From the cell containing the given text, extract its center point as (x, y) coordinate. 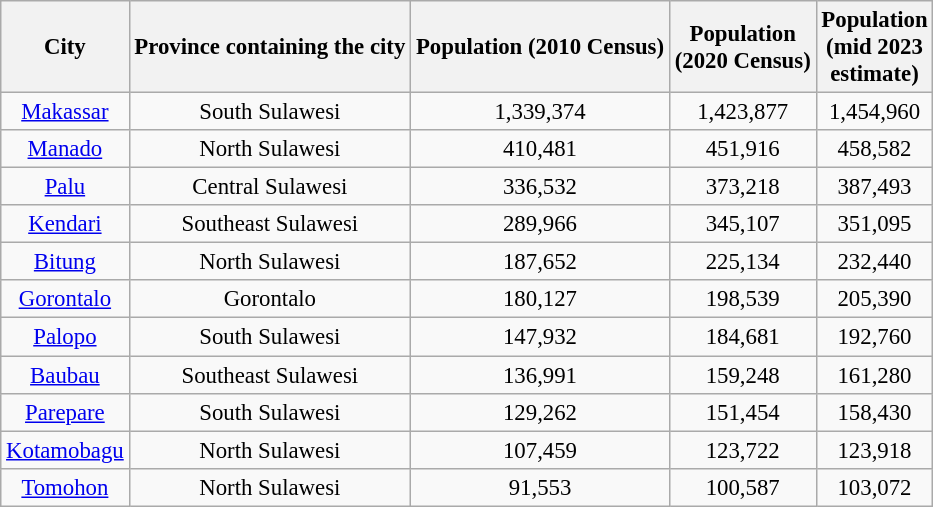
Kotamobagu (65, 450)
City (65, 47)
289,966 (540, 224)
136,991 (540, 375)
147,932 (540, 337)
180,127 (540, 299)
Kendari (65, 224)
187,652 (540, 262)
Makassar (65, 112)
351,095 (874, 224)
123,722 (742, 450)
1,339,374 (540, 112)
Palu (65, 187)
198,539 (742, 299)
387,493 (874, 187)
458,582 (874, 149)
232,440 (874, 262)
Population (2010 Census) (540, 47)
103,072 (874, 487)
Tomohon (65, 487)
151,454 (742, 412)
192,760 (874, 337)
1,423,877 (742, 112)
159,248 (742, 375)
1,454,960 (874, 112)
Central Sulawesi (270, 187)
184,681 (742, 337)
Bitung (65, 262)
91,553 (540, 487)
Parepare (65, 412)
205,390 (874, 299)
373,218 (742, 187)
161,280 (874, 375)
123,918 (874, 450)
Manado (65, 149)
129,262 (540, 412)
225,134 (742, 262)
410,481 (540, 149)
Palopo (65, 337)
Population(2020 Census) (742, 47)
Baubau (65, 375)
158,430 (874, 412)
345,107 (742, 224)
451,916 (742, 149)
Province containing the city (270, 47)
336,532 (540, 187)
100,587 (742, 487)
Population(mid 2023estimate) (874, 47)
107,459 (540, 450)
